Return the (X, Y) coordinate for the center point of the cell that contains the specified text.  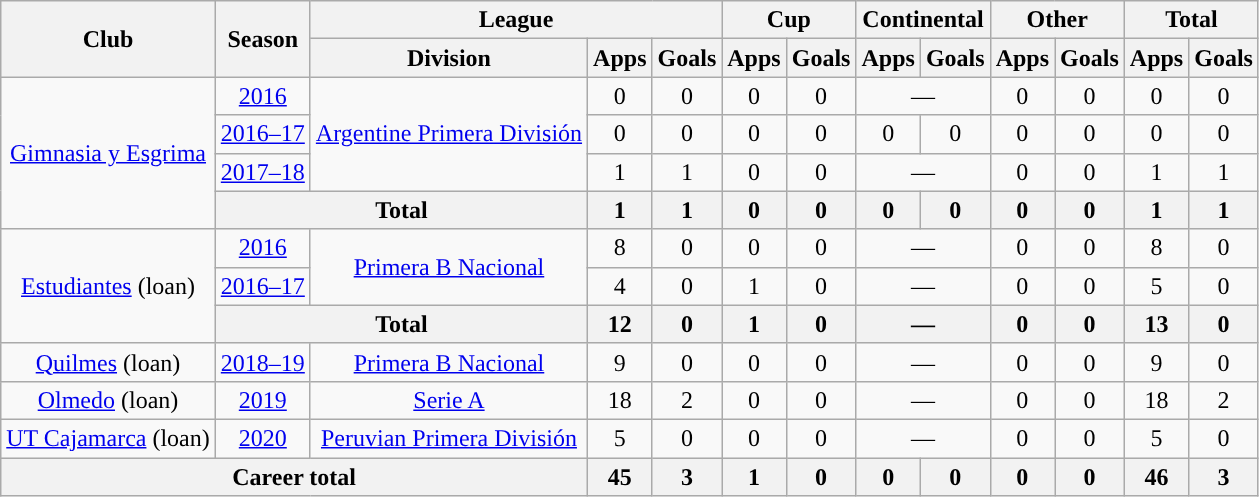
2020 (262, 438)
2017–18 (262, 172)
Cup (789, 20)
Gimnasia y Esgrima (108, 153)
45 (620, 477)
46 (1156, 477)
2018–19 (262, 362)
Continental (923, 20)
Career total (294, 477)
12 (620, 324)
2019 (262, 400)
Argentine Primera División (448, 134)
Division (448, 58)
Quilmes (loan) (108, 362)
Olmedo (loan) (108, 400)
Season (262, 39)
13 (1156, 324)
Serie A (448, 400)
UT Cajamarca (loan) (108, 438)
4 (620, 286)
Peruvian Primera División (448, 438)
Club (108, 39)
League (516, 20)
Estudiantes (loan) (108, 286)
Other (1057, 20)
